Extract the [x, y] coordinate from the center of the cell holding the provided text.  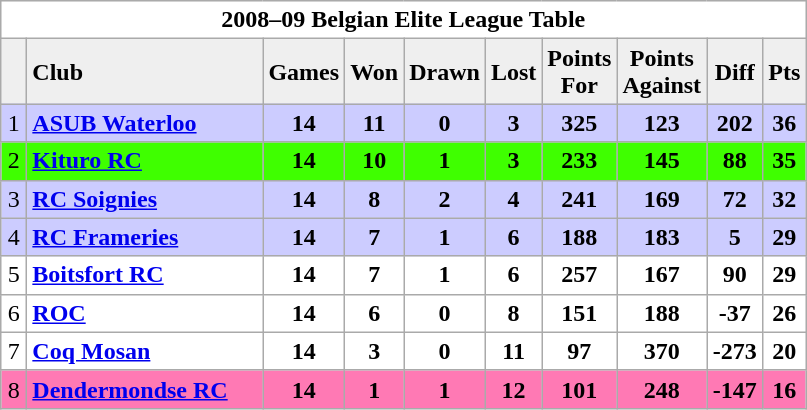
Dendermondse RC [145, 389]
-147 [735, 389]
36 [784, 123]
241 [580, 199]
Club [145, 72]
-273 [735, 351]
16 [784, 389]
167 [662, 275]
Won [374, 72]
Drawn [445, 72]
Games [304, 72]
Points For [580, 72]
ASUB Waterloo [145, 123]
RC Soignies [145, 199]
248 [662, 389]
101 [580, 389]
90 [735, 275]
72 [735, 199]
183 [662, 237]
145 [662, 161]
97 [580, 351]
151 [580, 313]
325 [580, 123]
Kituro RC [145, 161]
ROC [145, 313]
12 [513, 389]
RC Frameries [145, 237]
Coq Mosan [145, 351]
Boitsfort RC [145, 275]
10 [374, 161]
-37 [735, 313]
Pts [784, 72]
123 [662, 123]
Diff [735, 72]
257 [580, 275]
Points Against [662, 72]
2008–09 Belgian Elite League Table [404, 20]
Lost [513, 72]
233 [580, 161]
370 [662, 351]
26 [784, 313]
169 [662, 199]
202 [735, 123]
35 [784, 161]
32 [784, 199]
20 [784, 351]
88 [735, 161]
